Return [X, Y] of the center of cell containing provided text 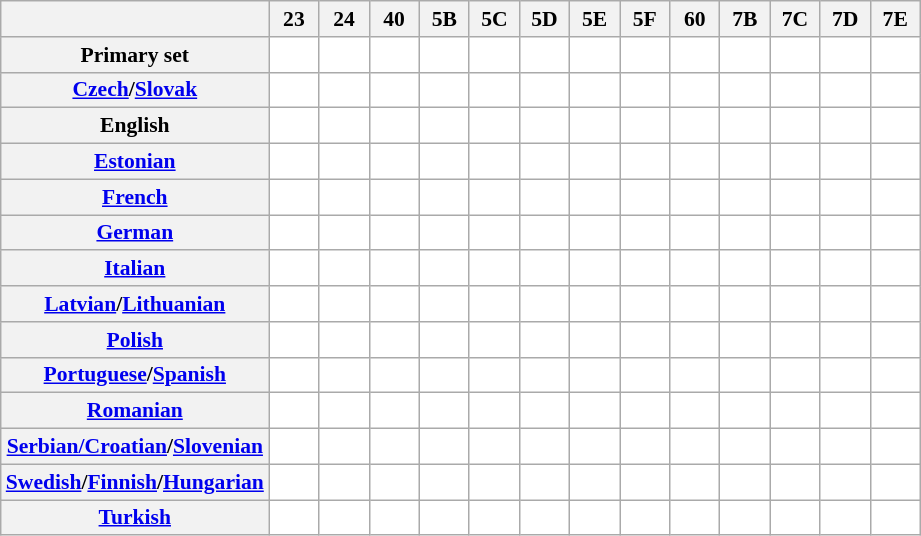
French [135, 197]
5C [494, 19]
7E [895, 19]
60 [695, 19]
Primary set [135, 54]
Latvian/Lithuanian [135, 304]
7C [795, 19]
English [135, 126]
40 [394, 19]
5D [544, 19]
Swedish/Finnish/Hungarian [135, 482]
Italian [135, 268]
5E [595, 19]
23 [294, 19]
Serbian/Croatian/Slovenian [135, 446]
Estonian [135, 161]
Portuguese/Spanish [135, 375]
5F [645, 19]
Turkish [135, 518]
7D [845, 19]
Romanian [135, 411]
German [135, 232]
Polish [135, 339]
7B [745, 19]
24 [344, 19]
Czech/Slovak [135, 90]
5B [444, 19]
